Output the [x, y] coordinate of the center of the cell containing the given text.  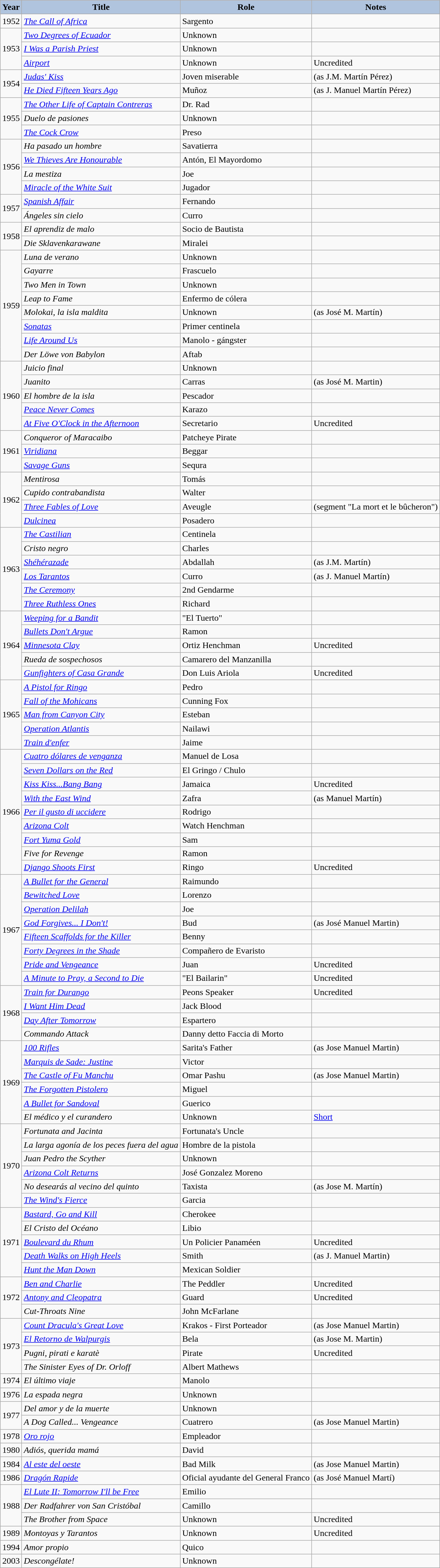
Karazo [246, 410]
Emilio [246, 1491]
Enfermo de cólera [246, 299]
Dr. Rad [246, 104]
Fort Yuma Gold [101, 839]
Django Shoots First [101, 867]
Cuatrero [246, 1422]
(as Manuel Martín) [376, 798]
1961 [11, 451]
Del amor y de la muerte [101, 1408]
The Peddler [246, 1283]
1971 [11, 1242]
Juanito [101, 382]
John McFarlane [246, 1311]
1960 [11, 395]
A Pistol for Ringo [101, 687]
El Gringo / Chulo [246, 770]
I Was a Parish Priest [101, 49]
We Thieves Are Honourable [101, 160]
Antón, El Mayordomo [246, 160]
1969 [11, 1082]
Descongélate! [101, 1561]
Leap to Fame [101, 299]
Victor [246, 1062]
Cherokee [246, 1214]
Airport [101, 63]
Fernando [246, 202]
1959 [11, 305]
(as José Manuel Martin) [376, 923]
1974 [11, 1381]
Kiss Kiss...Bang Bang [101, 784]
Sequra [246, 465]
The Castilian [101, 534]
Dragón Rapide [101, 1478]
1976 [11, 1395]
1977 [11, 1415]
Commando Attack [101, 1034]
(as Jose M. Martín) [376, 1186]
Die Sklavenkarawane [101, 243]
Oficial ayudante del General Franco [246, 1478]
Bud [246, 923]
Hunt the Man Down [101, 1269]
1963 [11, 569]
Guard [246, 1298]
At Five O'Clock in the Afternoon [101, 424]
1962 [11, 500]
Ángeles sin cielo [101, 215]
Tomás [246, 479]
(as Jose M. Martin) [376, 1339]
Zafra [246, 798]
The Ceremony [101, 590]
1965 [11, 715]
1972 [11, 1297]
Bad Milk [246, 1464]
Fall of the Mohicans [101, 701]
Smith [246, 1256]
Juicio final [101, 368]
Molokai, la isla maldita [101, 312]
Compañero de Evaristo [246, 951]
Gunfighters of Casa Grande [101, 673]
He Died Fifteen Years Ago [101, 90]
Bullets Don't Argue [101, 632]
A Dog Called... Vengeance [101, 1422]
1994 [11, 1547]
Savage Guns [101, 465]
El aprendiz de malo [101, 229]
Rodrigo [246, 812]
Mexican Soldier [246, 1269]
José Gonzalez Moreno [246, 1173]
Short [376, 1117]
Manuel de Losa [246, 756]
Sonatas [101, 326]
Antony and Cleopatra [101, 1298]
The Castle of Fu Manchu [101, 1076]
Abdallah [246, 562]
Don Luis Ariola [246, 673]
(as J.M. Martín) [376, 562]
El hombre de la isla [101, 395]
Life Around Us [101, 340]
Al este del oeste [101, 1464]
2nd Gendarme [246, 590]
God Forgives... I Don't! [101, 923]
Notes [376, 7]
(as José M. Martin) [376, 382]
Watch Henchman [246, 826]
The Brother from Space [101, 1520]
Judas' Kiss [101, 77]
Frascuelo [246, 271]
Camillo [246, 1506]
Fortunata's Uncle [246, 1131]
1988 [11, 1505]
Jack Blood [246, 1006]
Three Fables of Love [101, 507]
Luna de verano [101, 257]
La larga agonía de los peces fuera del agua [101, 1145]
Peace Never Comes [101, 410]
Pedro [246, 687]
Seven Dollars on the Red [101, 770]
Gayarre [101, 271]
El Retorno de Walpurgis [101, 1339]
Two Men in Town [101, 285]
Joven miserable [246, 77]
"El Tuerto" [246, 618]
(as J. Manuel Martín Pérez) [376, 90]
Primer centinela [246, 326]
Empleador [246, 1436]
Forty Degrees in the Shade [101, 951]
Two Degrees of Ecuador [101, 35]
Conqueror of Maracaibo [101, 437]
La espada negra [101, 1395]
(as José Manuel Martí) [376, 1478]
Espartero [246, 1020]
Cunning Fox [246, 701]
Sam [246, 839]
1958 [11, 236]
Sarita's Father [246, 1048]
El último viaje [101, 1381]
Los Tarantos [101, 576]
Muñoz [246, 90]
Patcheye Pirate [246, 437]
Jamaica [246, 784]
Shéhérazade [101, 562]
Carras [246, 382]
Dulcinea [101, 520]
Fifteen Scaffolds for the Killer [101, 937]
1980 [11, 1450]
Der Löwe von Babylon [101, 354]
Marquis de Sade: Justine [101, 1062]
Cristo negro [101, 548]
Fortunata and Jacinta [101, 1131]
1964 [11, 645]
Pugni, pirati e karatè [101, 1353]
Train for Durango [101, 992]
Peons Speaker [246, 992]
1954 [11, 83]
Title [101, 7]
Bewitched Love [101, 895]
Aftab [246, 354]
No desearás al vecino del quinto [101, 1186]
(as J.M. Martín Pérez) [376, 77]
1986 [11, 1478]
(segment "La mort et le bûcheron") [376, 507]
Viridiana [101, 451]
Savatierra [246, 146]
Day After Tomorrow [101, 1020]
1973 [11, 1346]
(as J. Manuel Martin) [376, 1256]
Oro rojo [101, 1436]
Arizona Colt [101, 826]
Hombre de la pistola [246, 1145]
Jaime [246, 742]
Rueda de sospechosos [101, 659]
Miguel [246, 1089]
Adiós, querida mamá [101, 1450]
Benny [246, 937]
Aveugle [246, 507]
Death Walks on High Heels [101, 1256]
Libio [246, 1228]
Year [11, 7]
1966 [11, 812]
Mentirosa [101, 479]
Garcia [246, 1200]
The Wind's Fierce [101, 1200]
Miracle of the White Suit [101, 188]
Operation Atlantis [101, 729]
Role [246, 7]
Cut-Throats Nine [101, 1311]
Manolo - gángster [246, 340]
Operation Delilah [101, 909]
Omar Pashu [246, 1076]
1956 [11, 167]
The Sinister Eyes of Dr. Orloff [101, 1367]
1952 [11, 21]
A Minute to Pray, a Second to Die [101, 978]
Albert Mathews [246, 1367]
Secretario [246, 424]
"El Bailarin" [246, 978]
With the East Wind [101, 798]
Ringo [246, 867]
Esteban [246, 715]
Ben and Charlie [101, 1283]
1955 [11, 118]
Krakos - First Porteador [246, 1325]
Weeping for a Bandit [101, 618]
El médico y el curandero [101, 1117]
Ha pasado un hombre [101, 146]
Beggar [246, 451]
Montoyas y Tarantos [101, 1533]
1953 [11, 49]
Ortiz Henchman [246, 645]
Preso [246, 132]
Minnesota Clay [101, 645]
1984 [11, 1464]
Sargento [246, 21]
Pride and Vengeance [101, 964]
Train d'enfer [101, 742]
Pirate [246, 1353]
Guerico [246, 1103]
Arizona Colt Returns [101, 1173]
A Bullet for the General [101, 881]
1957 [11, 208]
Cuatro dólares de venganza [101, 756]
Camarero del Manzanilla [246, 659]
Centinela [246, 534]
Un Policier Panaméen [246, 1242]
1978 [11, 1436]
Taxista [246, 1186]
The Forgotten Pistolero [101, 1089]
Juan [246, 964]
The Other Life of Captain Contreras [101, 104]
Manolo [246, 1381]
Danny detto Faccia di Morto [246, 1034]
Bastard, Go and Kill [101, 1214]
Boulevard du Rhum [101, 1242]
Juan Pedro the Scyther [101, 1159]
1989 [11, 1533]
Quico [246, 1547]
Walter [246, 493]
Charles [246, 548]
(as José M. Martín) [376, 312]
Socio de Bautista [246, 229]
El Cristo del Océano [101, 1228]
1970 [11, 1166]
Five for Revenge [101, 854]
Cupido contrabandista [101, 493]
A Bullet for Sandoval [101, 1103]
100 Rifles [101, 1048]
Per il gusto di uccidere [101, 812]
(as J. Manuel Martín) [376, 576]
1968 [11, 1013]
Duelo de pasiones [101, 118]
La mestiza [101, 174]
Pescador [246, 395]
I Want Him Dead [101, 1006]
Amor propio [101, 1547]
El Lute II: Tomorrow I'll be Free [101, 1491]
Miralei [246, 243]
Posadero [246, 520]
Man from Canyon City [101, 715]
Der Radfahrer von San Cristóbal [101, 1506]
The Call of Africa [101, 21]
Bela [246, 1339]
1967 [11, 930]
David [246, 1450]
Jugador [246, 188]
The Cock Crow [101, 132]
Count Dracula's Great Love [101, 1325]
Richard [246, 604]
Lorenzo [246, 895]
Three Ruthless Ones [101, 604]
Nailawi [246, 729]
Raimundo [246, 881]
2003 [11, 1561]
Spanish Affair [101, 202]
